Pinpoint the cell where the given text exists, returning its (x, y) midpoint coordinate. 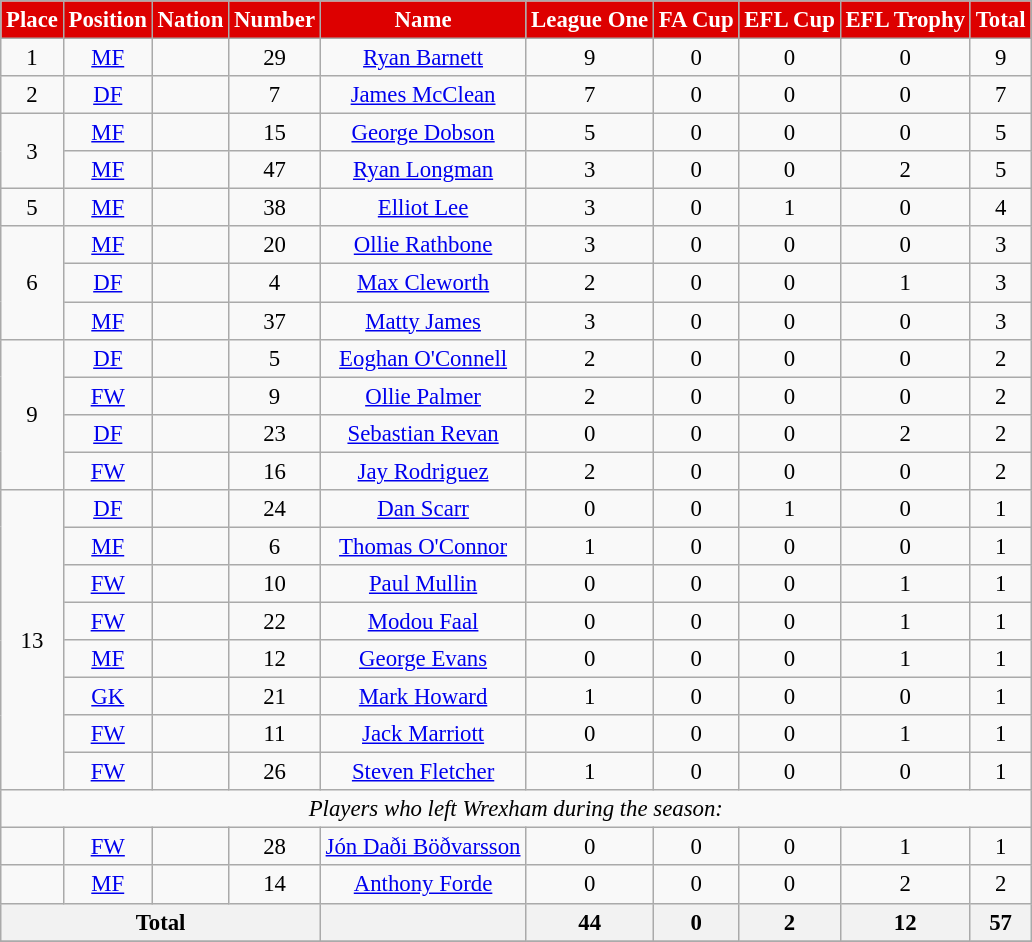
16 (275, 471)
Sebastian Revan (423, 433)
23 (275, 433)
14 (275, 885)
Ryan Longman (423, 170)
EFL Trophy (905, 20)
Players who left Wrexham during the season: (516, 809)
George Evans (423, 659)
Jay Rodriguez (423, 471)
21 (275, 697)
57 (1000, 922)
Mark Howard (423, 697)
10 (275, 584)
FA Cup (696, 20)
Jack Marriott (423, 734)
47 (275, 170)
Nation (190, 20)
Anthony Forde (423, 885)
James McClean (423, 95)
Max Cleworth (423, 283)
22 (275, 621)
Thomas O'Connor (423, 546)
Jón Daði Böðvarsson (423, 847)
Name (423, 20)
11 (275, 734)
28 (275, 847)
13 (32, 640)
League One (590, 20)
Elliot Lee (423, 208)
20 (275, 245)
15 (275, 133)
EFL Cup (790, 20)
29 (275, 58)
Ryan Barnett (423, 58)
Eoghan O'Connell (423, 358)
24 (275, 509)
Place (32, 20)
38 (275, 208)
Number (275, 20)
Position (108, 20)
26 (275, 772)
37 (275, 321)
44 (590, 922)
Dan Scarr (423, 509)
Ollie Palmer (423, 396)
Steven Fletcher (423, 772)
Paul Mullin (423, 584)
Matty James (423, 321)
Ollie Rathbone (423, 245)
George Dobson (423, 133)
GK (108, 697)
Modou Faal (423, 621)
